Identify which cell holds the provided text, then report its (X, Y) central coordinate. 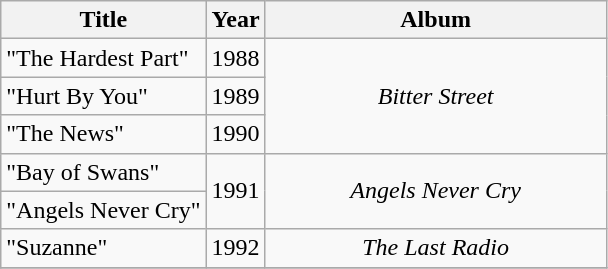
1989 (236, 96)
1990 (236, 134)
Year (236, 20)
1988 (236, 58)
"The News" (104, 134)
Title (104, 20)
1992 (236, 248)
Bitter Street (436, 96)
1991 (236, 191)
"Suzanne" (104, 248)
The Last Radio (436, 248)
"Bay of Swans" (104, 172)
Angels Never Cry (436, 191)
"The Hardest Part" (104, 58)
"Hurt By You" (104, 96)
Album (436, 20)
"Angels Never Cry" (104, 210)
